Return the [x, y] coordinate for the center point of the cell that contains the specified text.  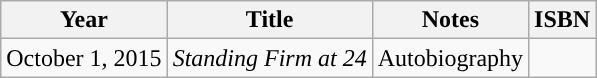
ISBN [562, 20]
Title [270, 20]
Notes [450, 20]
Autobiography [450, 58]
Standing Firm at 24 [270, 58]
Year [84, 20]
October 1, 2015 [84, 58]
